Locate the cell with the specified text and output its [x, y] center coordinate. 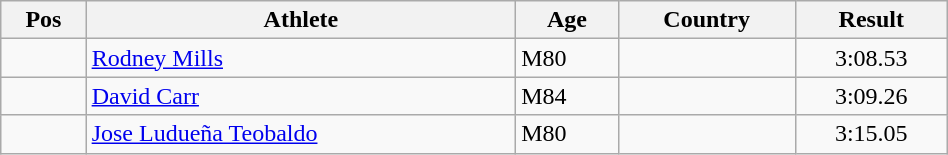
Rodney Mills [301, 58]
Pos [44, 20]
Age [567, 20]
3:09.26 [871, 96]
David Carr [301, 96]
M84 [567, 96]
3:15.05 [871, 134]
Athlete [301, 20]
Result [871, 20]
3:08.53 [871, 58]
Country [706, 20]
Jose Ludueña Teobaldo [301, 134]
